Locate the cell with the specified text and output its [x, y] center coordinate. 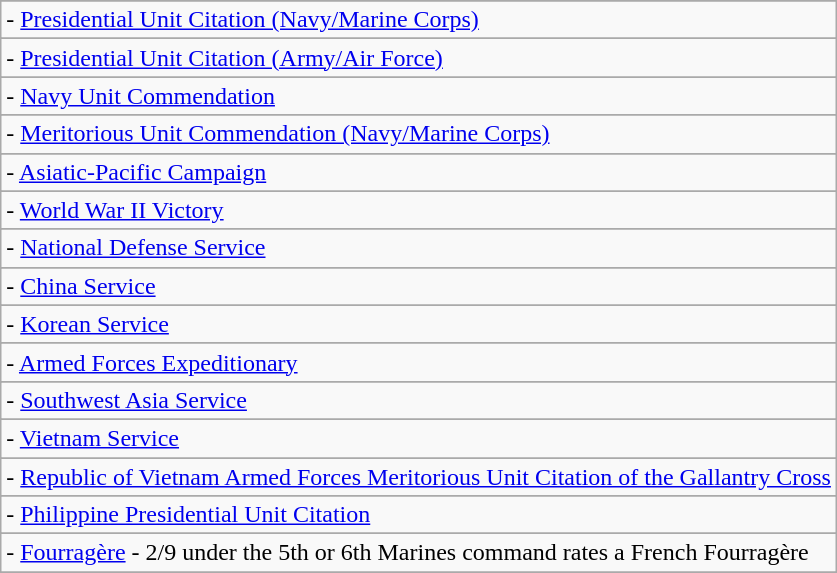
- Fourragère - 2/9 under the 5th or 6th Marines command rates a French Fourragère [419, 553]
- Vietnam Service [419, 438]
- Asiatic-Pacific Campaign [419, 172]
- Meritorious Unit Commendation (Navy/Marine Corps) [419, 134]
- Korean Service [419, 324]
- Presidential Unit Citation (Army/Air Force) [419, 58]
- National Defense Service [419, 248]
- Presidential Unit Citation (Navy/Marine Corps) [419, 20]
- China Service [419, 286]
- Republic of Vietnam Armed Forces Meritorious Unit Citation of the Gallantry Cross [419, 477]
- Southwest Asia Service [419, 400]
- Philippine Presidential Unit Citation [419, 515]
- World War II Victory [419, 210]
- Navy Unit Commendation [419, 96]
- Armed Forces Expeditionary [419, 362]
